Provide the (x, y) coordinate of the cell's center where the given text is located.  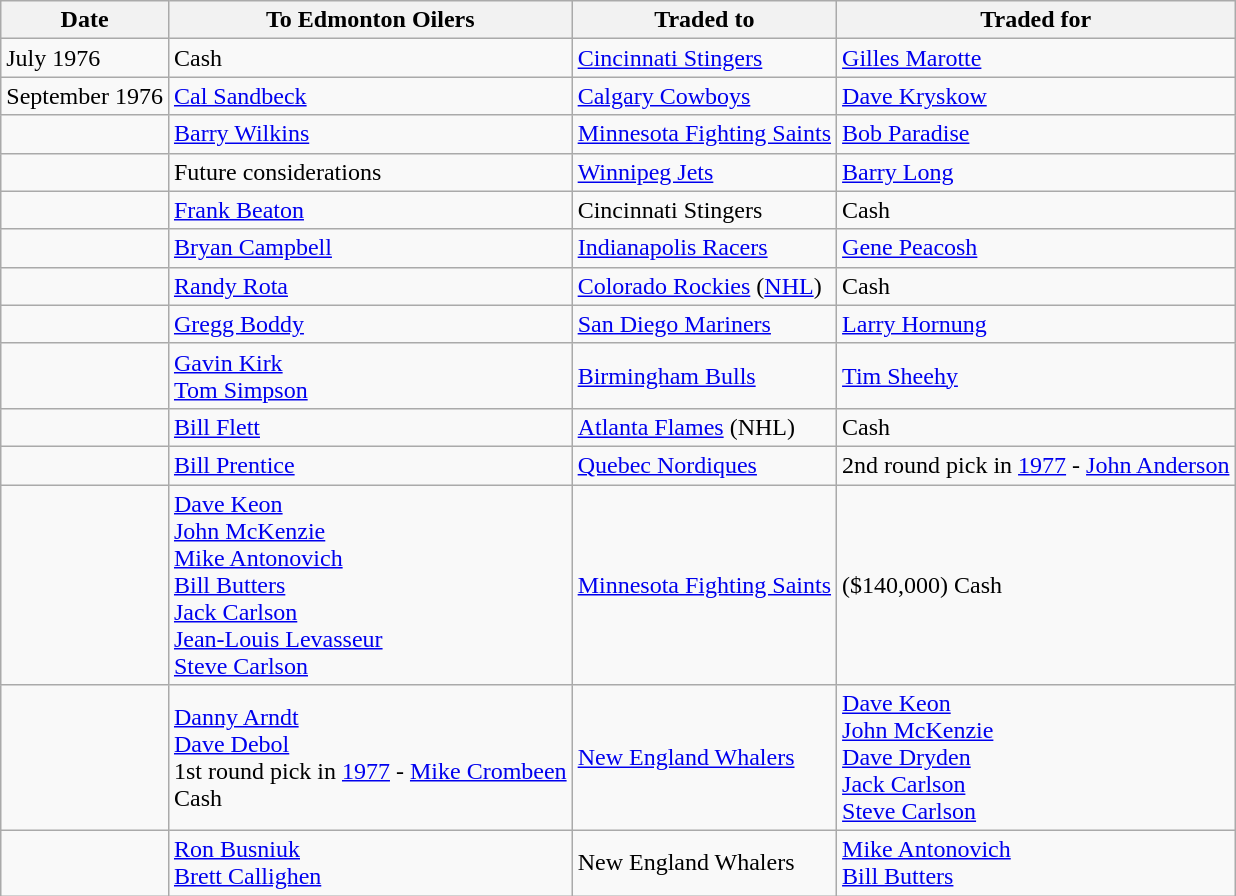
Traded to (704, 20)
Bob Paradise (1036, 134)
Birmingham Bulls (704, 376)
To Edmonton Oilers (370, 20)
September 1976 (85, 96)
Dave KeonJohn McKenzieDave DrydenJack CarlsonSteve Carlson (1036, 758)
Gavin KirkTom Simpson (370, 376)
Bryan Campbell (370, 248)
Ron BusniukBrett Callighen (370, 864)
Barry Long (1036, 172)
Indianapolis Racers (704, 248)
Frank Beaton (370, 210)
Traded for (1036, 20)
Gilles Marotte (1036, 58)
Mike AntonovichBill Butters (1036, 864)
2nd round pick in 1977 - John Anderson (1036, 465)
Dave KeonJohn McKenzieMike AntonovichBill ButtersJack CarlsonJean-Louis LevasseurSteve Carlson (370, 584)
Future considerations (370, 172)
Date (85, 20)
Tim Sheehy (1036, 376)
Winnipeg Jets (704, 172)
Atlanta Flames (NHL) (704, 427)
Quebec Nordiques (704, 465)
Bill Flett (370, 427)
Cal Sandbeck (370, 96)
Barry Wilkins (370, 134)
Danny ArndtDave Debol1st round pick in 1977 - Mike CrombeenCash (370, 758)
Dave Kryskow (1036, 96)
Randy Rota (370, 286)
($140,000) Cash (1036, 584)
San Diego Mariners (704, 324)
Gregg Boddy (370, 324)
Colorado Rockies (NHL) (704, 286)
Gene Peacosh (1036, 248)
Calgary Cowboys (704, 96)
Larry Hornung (1036, 324)
Bill Prentice (370, 465)
July 1976 (85, 58)
